Scan for the cell matching the given text and deliver its (X, Y) coordinate at center. 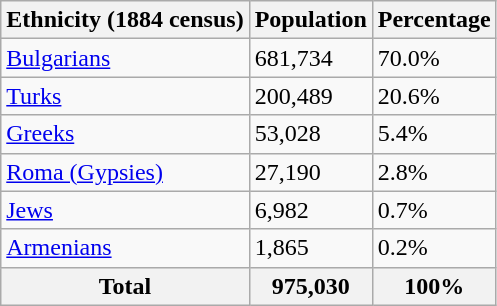
975,030 (310, 286)
Population (310, 20)
70.0% (434, 58)
Total (125, 286)
Ethnicity (1884 census) (125, 20)
Turks (125, 96)
2.8% (434, 172)
Percentage (434, 20)
1,865 (310, 248)
Bulgarians (125, 58)
Roma (Gypsies) (125, 172)
100% (434, 286)
Greeks (125, 134)
6,982 (310, 210)
53,028 (310, 134)
Armenians (125, 248)
681,734 (310, 58)
27,190 (310, 172)
200,489 (310, 96)
0.2% (434, 248)
Jews (125, 210)
5.4% (434, 134)
0.7% (434, 210)
20.6% (434, 96)
